Find where the given text appears and provide that cell's center as (x, y) coordinate. 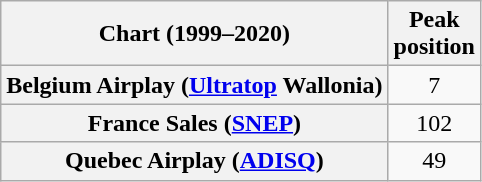
7 (434, 85)
102 (434, 123)
49 (434, 161)
Peakposition (434, 34)
France Sales (SNEP) (194, 123)
Quebec Airplay (ADISQ) (194, 161)
Chart (1999–2020) (194, 34)
Belgium Airplay (Ultratop Wallonia) (194, 85)
